Search for the cell housing the specified text and yield its [X, Y] center coordinate. 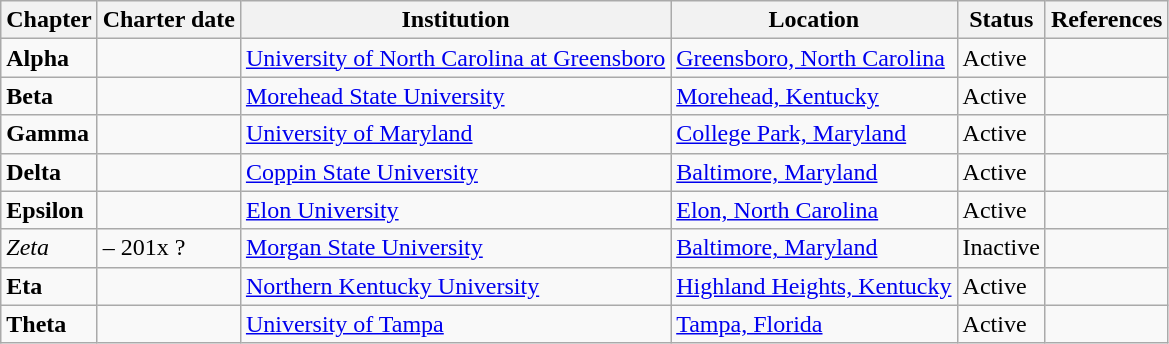
Coppin State University [455, 172]
Northern Kentucky University [455, 286]
Zeta [49, 248]
College Park, Maryland [814, 134]
References [1106, 20]
Alpha [49, 58]
Highland Heights, Kentucky [814, 286]
Inactive [1001, 248]
University of Tampa [455, 324]
Tampa, Florida [814, 324]
– 201x ? [168, 248]
Greensboro, North Carolina [814, 58]
Status [1001, 20]
Morehead, Kentucky [814, 96]
Gamma [49, 134]
Delta [49, 172]
Location [814, 20]
Morgan State University [455, 248]
Chapter [49, 20]
Morehead State University [455, 96]
Elon, North Carolina [814, 210]
Theta [49, 324]
Elon University [455, 210]
Charter date [168, 20]
Epsilon [49, 210]
Eta [49, 286]
University of Maryland [455, 134]
Beta [49, 96]
Institution [455, 20]
University of North Carolina at Greensboro [455, 58]
